Provide the (x, y) coordinate of the cell's center where the given text is located.  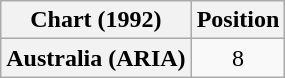
8 (238, 58)
Position (238, 20)
Chart (1992) (96, 20)
Australia (ARIA) (96, 58)
